Scan for the cell matching the given text and deliver its [X, Y] coordinate at center. 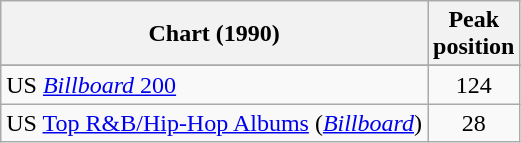
28 [474, 123]
US Billboard 200 [214, 85]
124 [474, 85]
Peakposition [474, 34]
US Top R&B/Hip-Hop Albums (Billboard) [214, 123]
Chart (1990) [214, 34]
